Output the [x, y] coordinate of the center of the cell containing the given text.  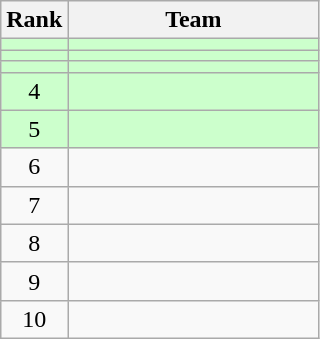
Team [194, 20]
8 [34, 243]
Rank [34, 20]
10 [34, 319]
9 [34, 281]
5 [34, 129]
4 [34, 91]
6 [34, 167]
7 [34, 205]
